Identify which cell holds the provided text, then report its [X, Y] central coordinate. 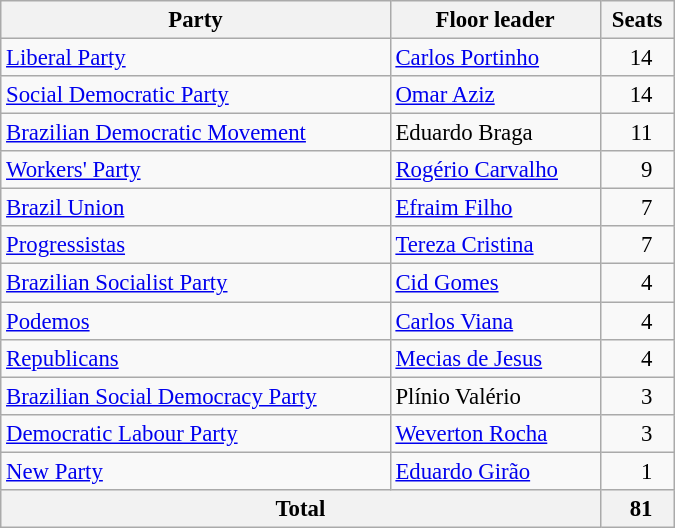
Eduardo Girão [495, 471]
Carlos Portinho [495, 58]
Liberal Party [196, 58]
Brazilian Social Democracy Party [196, 396]
Democratic Labour Party [196, 433]
Plínio Valério [495, 396]
Podemos [196, 321]
Social Democratic Party [196, 95]
Weverton Rocha [495, 433]
Floor leader [495, 20]
11 [628, 133]
New Party [196, 471]
Republicans [196, 358]
Workers' Party [196, 170]
Mecias de Jesus [495, 358]
Brazilian Democratic Movement [196, 133]
Progressistas [196, 245]
Brazil Union [196, 208]
Total [300, 509]
1 [628, 471]
Efraim Filho [495, 208]
Tereza Cristina [495, 245]
Brazilian Socialist Party [196, 283]
Party [196, 20]
Carlos Viana [495, 321]
Eduardo Braga [495, 133]
Seats [637, 20]
9 [628, 170]
Rogério Carvalho [495, 170]
81 [628, 509]
Cid Gomes [495, 283]
Omar Aziz [495, 95]
